Detect which cell encompasses the target text, then output its [X, Y] center coordinate. 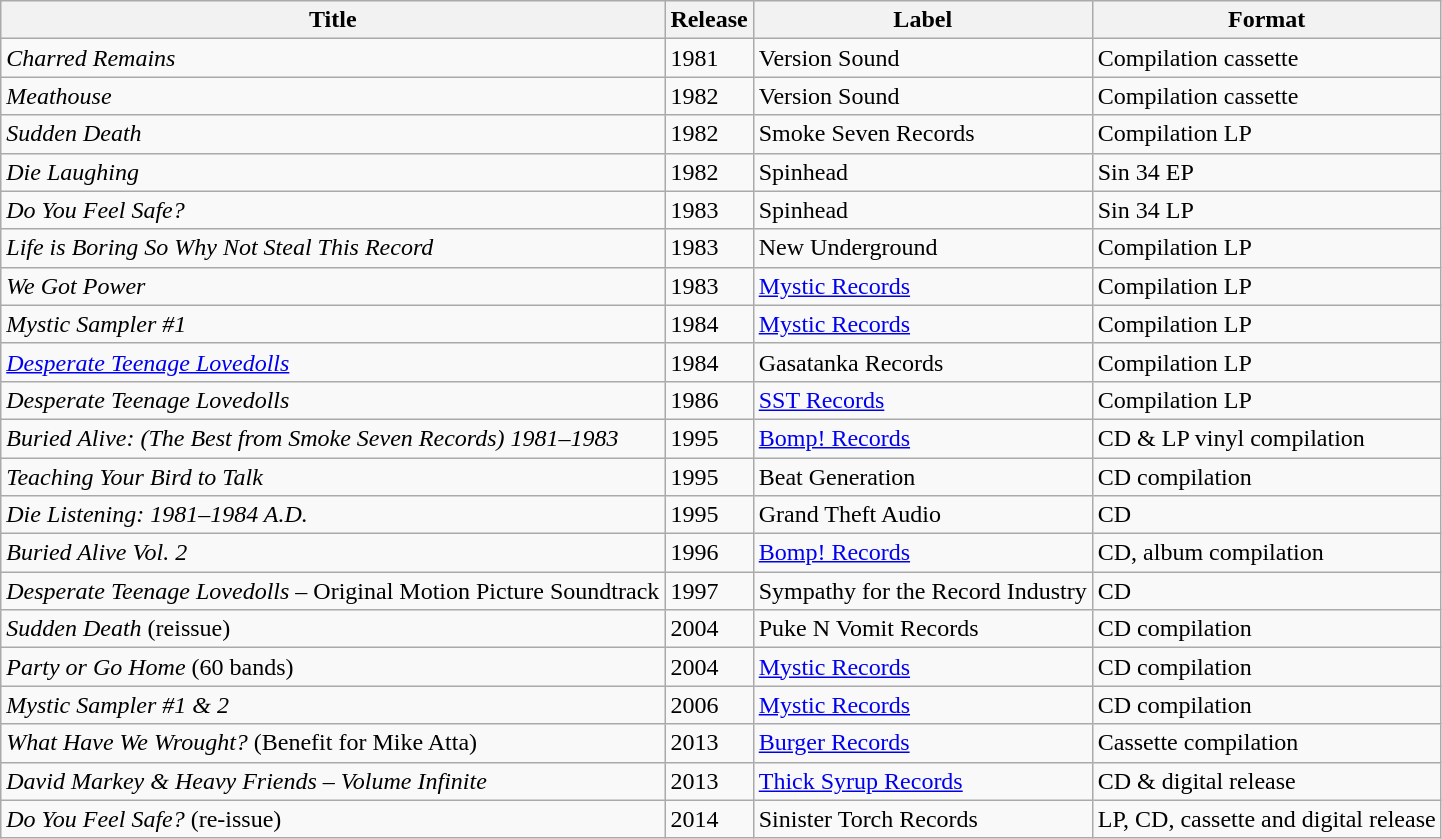
We Got Power [333, 286]
Cassette compilation [1266, 743]
1981 [709, 58]
1986 [709, 400]
SST Records [922, 400]
2006 [709, 705]
Die Listening: 1981–1984 A.D. [333, 515]
Beat Generation [922, 477]
Do You Feel Safe? [333, 210]
Thick Syrup Records [922, 781]
CD & LP vinyl compilation [1266, 438]
Sin 34 LP [1266, 210]
Release [709, 20]
Sin 34 EP [1266, 172]
Sympathy for the Record Industry [922, 591]
What Have We Wrought? (Benefit for Mike Atta) [333, 743]
Smoke Seven Records [922, 134]
LP, CD, cassette and digital release [1266, 819]
Party or Go Home (60 bands) [333, 667]
Sudden Death (reissue) [333, 629]
Life is Boring So Why Not Steal This Record [333, 248]
CD & digital release [1266, 781]
Grand Theft Audio [922, 515]
Format [1266, 20]
1996 [709, 553]
Gasatanka Records [922, 362]
Label [922, 20]
1997 [709, 591]
Teaching Your Bird to Talk [333, 477]
2014 [709, 819]
Puke N Vomit Records [922, 629]
Sinister Torch Records [922, 819]
Desperate Teenage Lovedolls – Original Motion Picture Soundtrack [333, 591]
Do You Feel Safe? (re-issue) [333, 819]
Die Laughing [333, 172]
New Underground [922, 248]
CD, album compilation [1266, 553]
David Markey & Heavy Friends – Volume Infinite [333, 781]
Sudden Death [333, 134]
Buried Alive Vol. 2 [333, 553]
Title [333, 20]
Buried Alive: (The Best from Smoke Seven Records) 1981–1983 [333, 438]
Mystic Sampler #1 [333, 324]
Burger Records [922, 743]
Mystic Sampler #1 & 2 [333, 705]
Meathouse [333, 96]
Charred Remains [333, 58]
